Detect which cell encompasses the target text, then output its (X, Y) center coordinate. 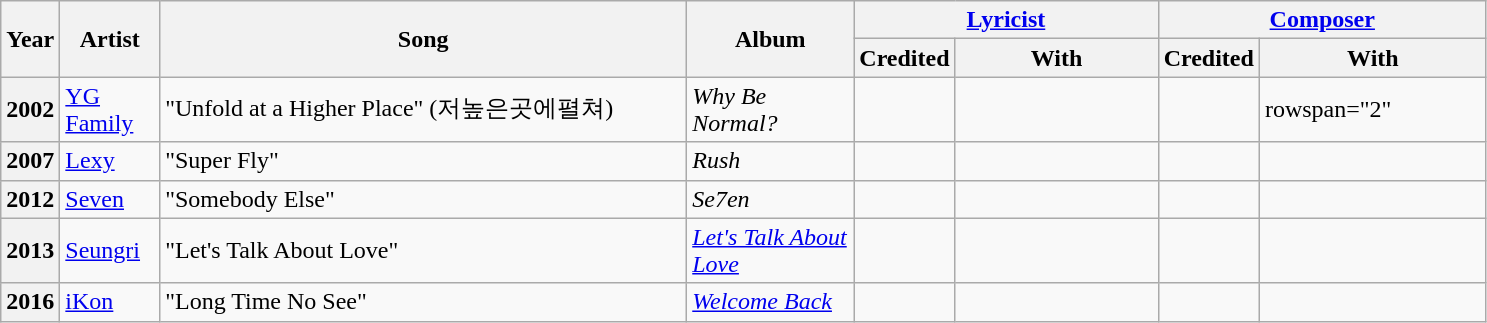
Welcome Back (770, 302)
"Unfold at a Higher Place" (저높은곳에펼쳐) (424, 110)
YG Family (110, 110)
Rush (770, 161)
"Super Fly" (424, 161)
Lyricist (1006, 20)
Artist (110, 39)
2007 (30, 161)
iKon (110, 302)
Lexy (110, 161)
Seungri (110, 250)
2016 (30, 302)
Album (770, 39)
Se7en (770, 199)
"Long Time No See" (424, 302)
Why Be Normal? (770, 110)
Composer (1322, 20)
2012 (30, 199)
rowspan="2" (1372, 110)
"Let's Talk About Love" (424, 250)
Let's Talk About Love (770, 250)
Seven (110, 199)
2013 (30, 250)
"Somebody Else" (424, 199)
Song (424, 39)
2002 (30, 110)
Year (30, 39)
